Find where the given text appears and provide that cell's center as (X, Y) coordinate. 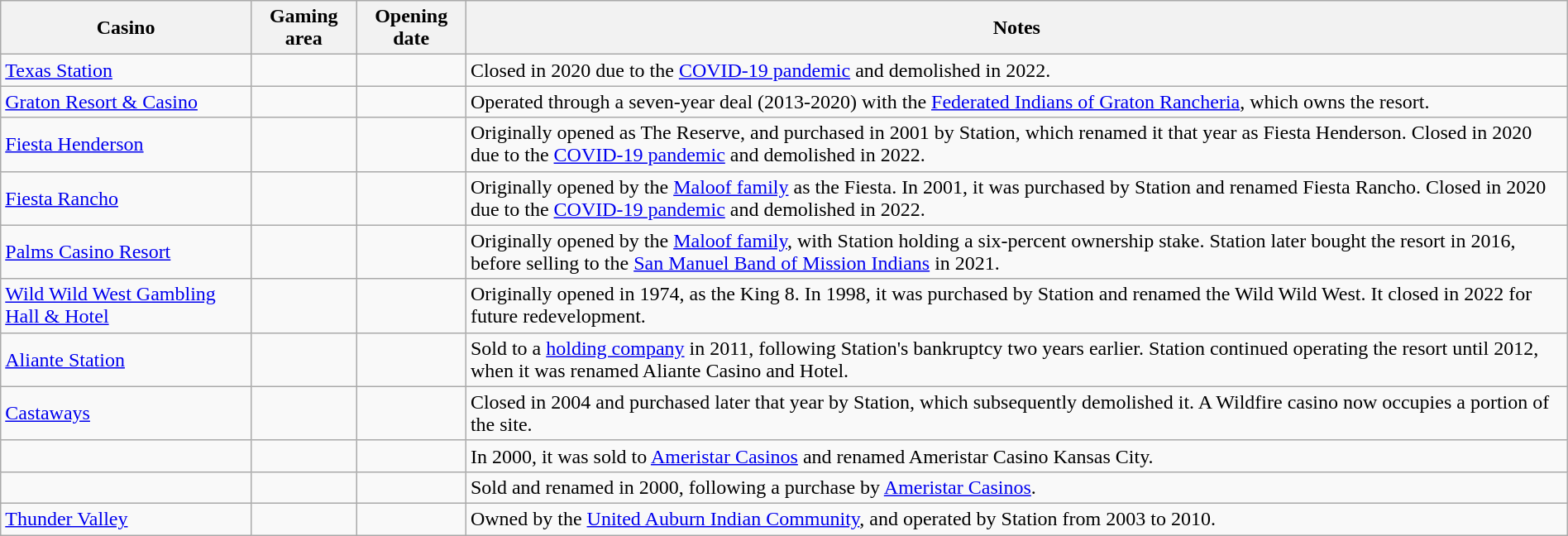
Fiesta Rancho (126, 199)
Texas Station (126, 70)
Sold and renamed in 2000, following a purchase by Ameristar Casinos. (1016, 487)
Castaways (126, 414)
Opening date (411, 28)
Casino (126, 28)
Palms Casino Resort (126, 251)
Owned by the United Auburn Indian Community, and operated by Station from 2003 to 2010. (1016, 519)
Notes (1016, 28)
Gaming area (304, 28)
Thunder Valley (126, 519)
Aliante Station (126, 359)
Fiesta Henderson (126, 144)
Operated through a seven-year deal (2013-2020) with the Federated Indians of Graton Rancheria, which owns the resort. (1016, 102)
Closed in 2004 and purchased later that year by Station, which subsequently demolished it. A Wildfire casino now occupies a portion of the site. (1016, 414)
Closed in 2020 due to the COVID-19 pandemic and demolished in 2022. (1016, 70)
Graton Resort & Casino (126, 102)
In 2000, it was sold to Ameristar Casinos and renamed Ameristar Casino Kansas City. (1016, 456)
Wild Wild West Gambling Hall & Hotel (126, 306)
